For the text-containing cell, return its midpoint in [X, Y] coordinate format. 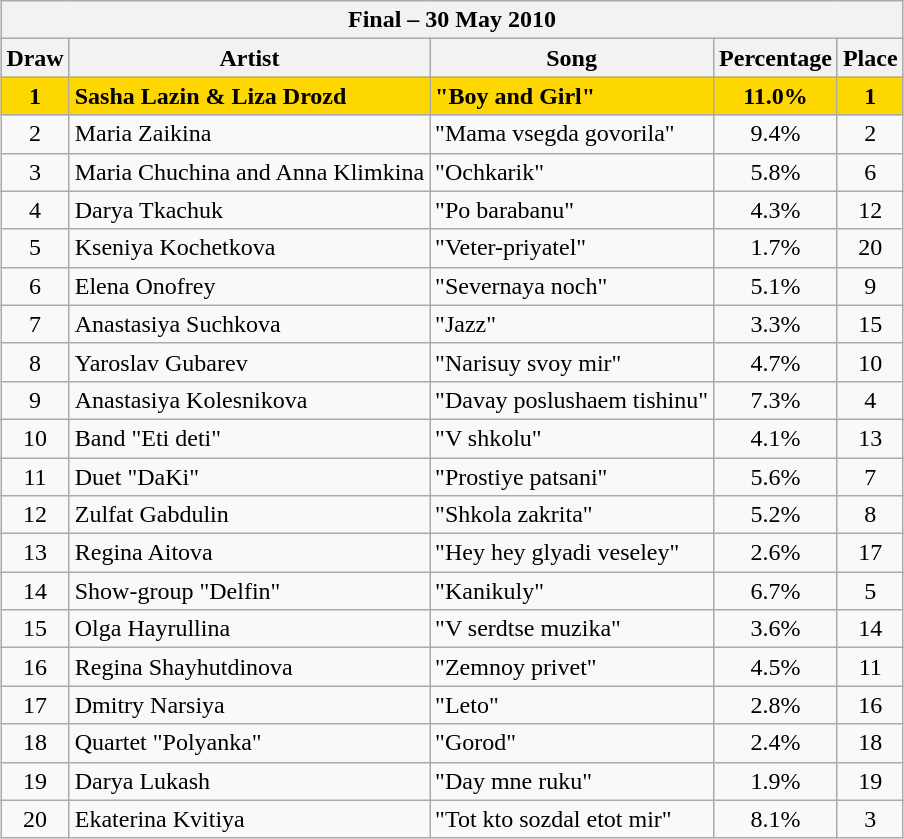
"Davay poslushaem tishinu" [572, 400]
Quartet "Polyanka" [249, 743]
4.1% [776, 438]
"Prostiye patsani" [572, 477]
Ekaterina Kvitiya [249, 819]
"Veter-priyatel" [572, 248]
Draw [35, 58]
Regina Shayhutdinova [249, 667]
Darya Lukash [249, 781]
11.0% [776, 96]
"Zemnoy privet" [572, 667]
5.8% [776, 172]
"Ochkarik" [572, 172]
Final – 30 May 2010 [452, 20]
"Narisuy svoy mir" [572, 362]
1.9% [776, 781]
"Shkola zakrita" [572, 515]
5.2% [776, 515]
"Hey hey glyadi veseley" [572, 553]
Kseniya Kochetkova [249, 248]
"Po barabanu" [572, 210]
Olga Hayrullina [249, 629]
2.6% [776, 553]
3.3% [776, 324]
Yaroslav Gubarev [249, 362]
4.3% [776, 210]
"Leto" [572, 705]
"Boy and Girl" [572, 96]
"Kanikuly" [572, 591]
Percentage [776, 58]
9.4% [776, 134]
Song [572, 58]
"Mama vsegda govorila" [572, 134]
"Gorod" [572, 743]
Regina Aitova [249, 553]
5.1% [776, 286]
"Severnaya noch" [572, 286]
Maria Zaikina [249, 134]
"Tot kto sozdal etot mir" [572, 819]
Maria Chuchina and Anna Klimkina [249, 172]
Duet "DaKi" [249, 477]
"Jazz" [572, 324]
4.7% [776, 362]
Artist [249, 58]
6.7% [776, 591]
Elena Onofrey [249, 286]
Place [870, 58]
"V shkolu" [572, 438]
Dmitry Narsiya [249, 705]
Darya Tkachuk [249, 210]
Show-group "Delfin" [249, 591]
"Day mne ruku" [572, 781]
Anastasiya Kolesnikova [249, 400]
7.3% [776, 400]
4.5% [776, 667]
Sasha Lazin & Liza Drozd [249, 96]
Band "Eti deti" [249, 438]
"V serdtse muzika" [572, 629]
Anastasiya Suchkova [249, 324]
1.7% [776, 248]
2.8% [776, 705]
8.1% [776, 819]
5.6% [776, 477]
3.6% [776, 629]
2.4% [776, 743]
Zulfat Gabdulin [249, 515]
